Determine the [x, y] coordinate at the center of the cell enclosing the given text.  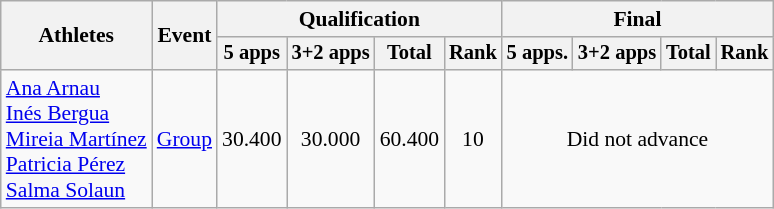
30.000 [331, 139]
Final [638, 19]
Group [184, 139]
10 [473, 139]
Did not advance [638, 139]
5 apps [252, 54]
30.400 [252, 139]
5 apps. [538, 54]
Ana ArnauInés BerguaMireia MartínezPatricia PérezSalma Solaun [76, 139]
Qualification [360, 19]
Athletes [76, 36]
Event [184, 36]
60.400 [410, 139]
